Search for the cell housing the specified text and yield its (x, y) center coordinate. 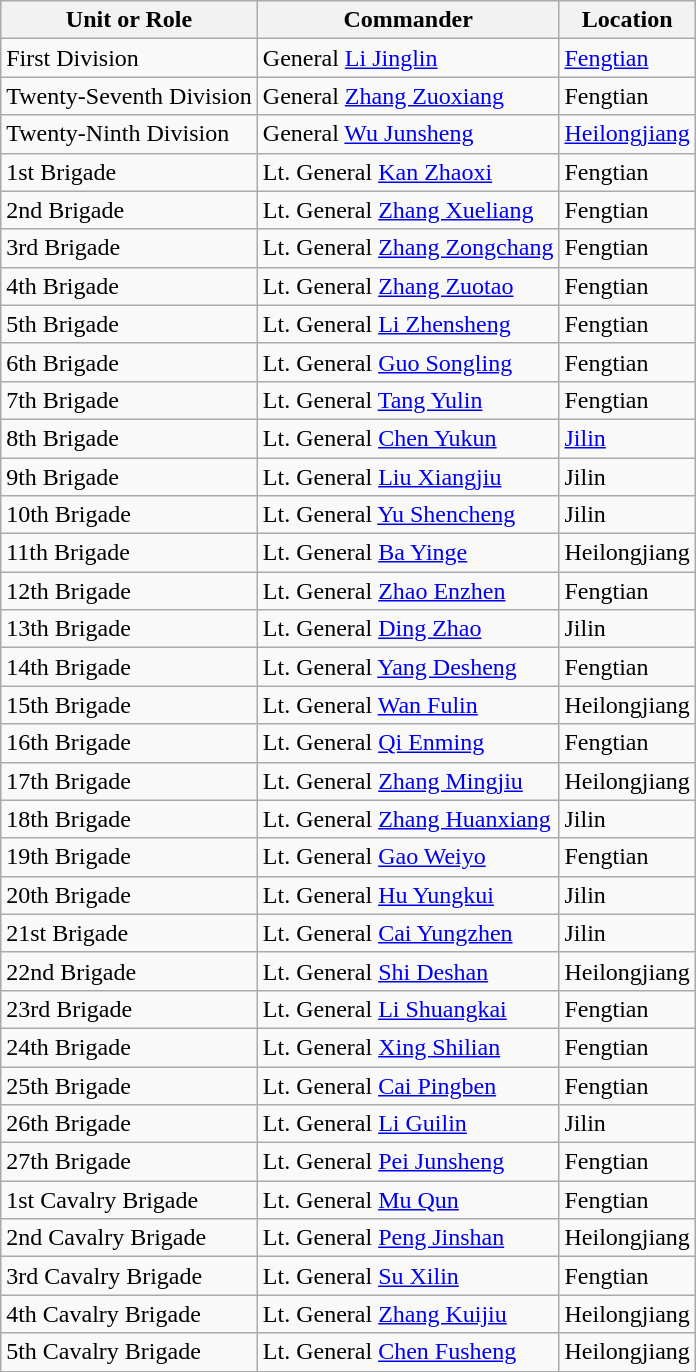
Lt. General Mu Qun (408, 1200)
First Division (130, 58)
Lt. General Yu Shencheng (408, 515)
Lt. General Pei Junsheng (408, 1162)
26th Brigade (130, 1124)
4th Cavalry Brigade (130, 1314)
5th Cavalry Brigade (130, 1352)
Lt. General Cai Yungzhen (408, 933)
1st Cavalry Brigade (130, 1200)
Lt. General Kan Zhaoxi (408, 172)
2nd Brigade (130, 210)
19th Brigade (130, 857)
5th Brigade (130, 324)
Twenty-Ninth Division (130, 134)
7th Brigade (130, 400)
15th Brigade (130, 705)
Lt. General Chen Fusheng (408, 1352)
Lt. General Zhang Zuotao (408, 286)
Lt. General Gao Weiyo (408, 857)
16th Brigade (130, 743)
Lt. General Ding Zhao (408, 629)
Lt. General Hu Yungkui (408, 895)
Lt. General Li Guilin (408, 1124)
3rd Brigade (130, 248)
Lt. General Su Xilin (408, 1276)
Lt. General Zhang Xueliang (408, 210)
Lt. General Zhang Zongchang (408, 248)
General Zhang Zuoxiang (408, 96)
22nd Brigade (130, 971)
Lt. General Tang Yulin (408, 400)
12th Brigade (130, 591)
Lt. General Li Shuangkai (408, 1009)
Lt. General Cai Pingben (408, 1085)
20th Brigade (130, 895)
Lt. General Xing Shilian (408, 1047)
17th Brigade (130, 781)
Lt. General Liu Xiangjiu (408, 477)
General Li Jinglin (408, 58)
Commander (408, 20)
1st Brigade (130, 172)
Lt. General Li Zhensheng (408, 324)
25th Brigade (130, 1085)
Lt. General Yang Desheng (408, 667)
Twenty-Seventh Division (130, 96)
24th Brigade (130, 1047)
Lt. General Zhang Kuijiu (408, 1314)
6th Brigade (130, 362)
9th Brigade (130, 477)
Lt. General Shi Deshan (408, 971)
Lt. General Zhang Huanxiang (408, 819)
Lt. General Peng Jinshan (408, 1238)
Lt. General Ba Yinge (408, 553)
Lt. General Chen Yukun (408, 438)
27th Brigade (130, 1162)
2nd Cavalry Brigade (130, 1238)
Location (627, 20)
21st Brigade (130, 933)
Lt. General Qi Enming (408, 743)
Lt. General Zhao Enzhen (408, 591)
3rd Cavalry Brigade (130, 1276)
4th Brigade (130, 286)
18th Brigade (130, 819)
23rd Brigade (130, 1009)
10th Brigade (130, 515)
8th Brigade (130, 438)
Lt. General Zhang Mingjiu (408, 781)
13th Brigade (130, 629)
14th Brigade (130, 667)
General Wu Junsheng (408, 134)
Unit or Role (130, 20)
Lt. General Guo Songling (408, 362)
11th Brigade (130, 553)
Lt. General Wan Fulin (408, 705)
